Return [x, y] of the center of cell containing provided text 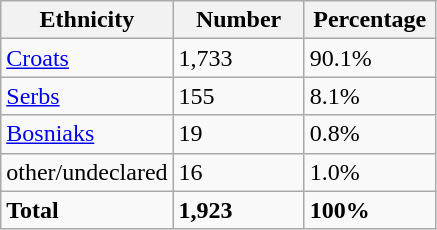
Percentage [370, 20]
1,733 [238, 58]
Ethnicity [87, 20]
1.0% [370, 172]
Bosniaks [87, 134]
0.8% [370, 134]
Total [87, 210]
8.1% [370, 96]
16 [238, 172]
90.1% [370, 58]
1,923 [238, 210]
155 [238, 96]
Number [238, 20]
Croats [87, 58]
Serbs [87, 96]
19 [238, 134]
other/undeclared [87, 172]
100% [370, 210]
